Find where the given text appears and provide that cell's center as (X, Y) coordinate. 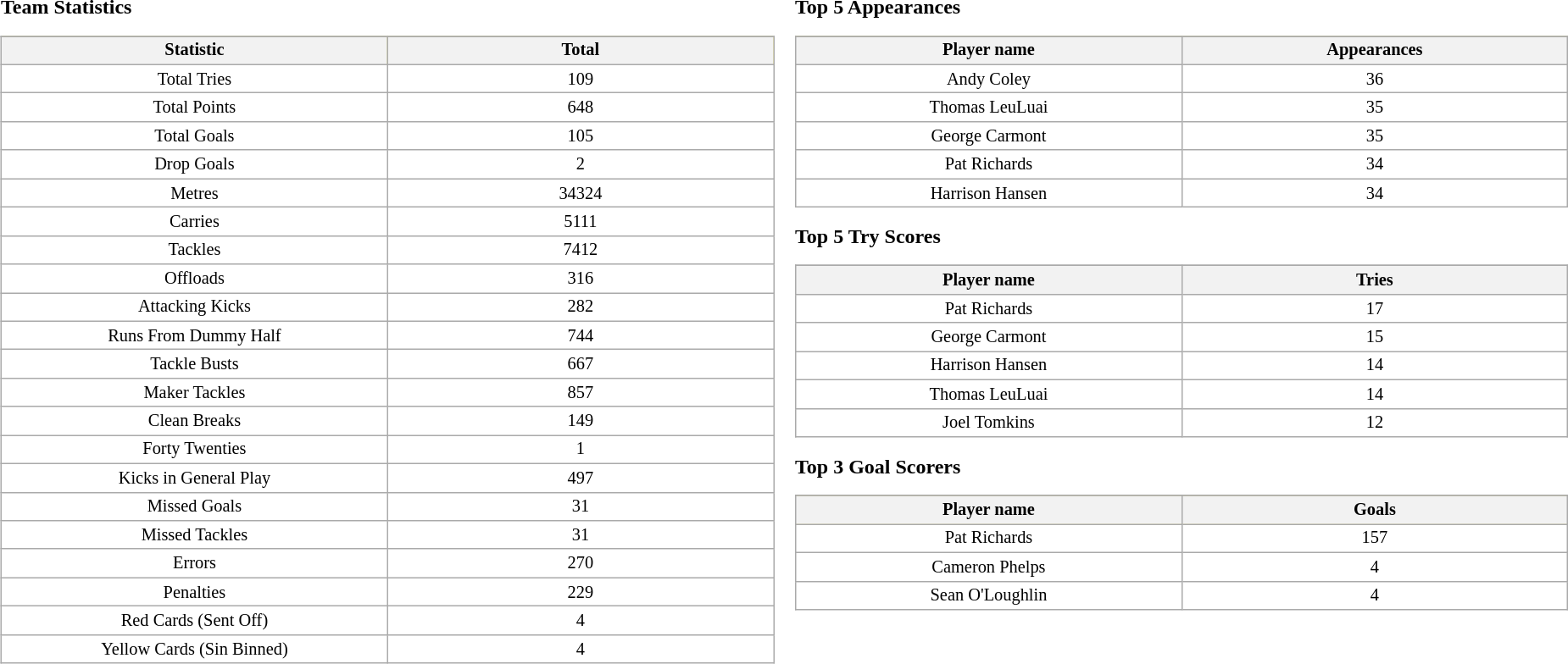
Joel Tomkins (988, 423)
Total (580, 51)
5111 (580, 222)
12 (1375, 423)
270 (580, 563)
2 (580, 164)
Appearances (1375, 51)
229 (580, 592)
Red Cards (Sent Off) (195, 621)
Statistic (195, 51)
7412 (580, 250)
15 (1375, 337)
34324 (580, 193)
497 (580, 478)
157 (1375, 539)
17 (1375, 309)
Total Goals (195, 136)
Missed Tackles (195, 535)
Drop Goals (195, 164)
Maker Tackles (195, 393)
282 (580, 307)
Tries (1375, 280)
Missed Goals (195, 506)
Total Tries (195, 79)
Kicks in General Play (195, 478)
Attacking Kicks (195, 307)
Forty Twenties (195, 450)
Sean O'Loughlin (988, 595)
109 (580, 79)
36 (1375, 79)
Runs From Dummy Half (195, 335)
Clean Breaks (195, 421)
316 (580, 279)
648 (580, 108)
1 (580, 450)
Andy Coley (988, 79)
149 (580, 421)
Total Points (195, 108)
Offloads (195, 279)
Errors (195, 563)
Tackle Busts (195, 364)
Goals (1375, 510)
105 (580, 136)
Yellow Cards (Sin Binned) (195, 649)
Metres (195, 193)
667 (580, 364)
744 (580, 335)
857 (580, 393)
Carries (195, 222)
Penalties (195, 592)
Cameron Phelps (988, 567)
Tackles (195, 250)
